Capture the cell that displays the provided text and extract its [x, y] central coordinate. 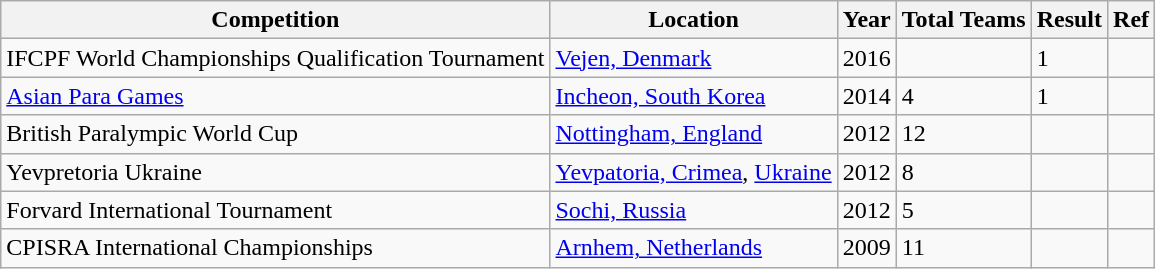
British Paralympic World Cup [276, 134]
Location [694, 20]
Year [866, 20]
Incheon, South Korea [694, 96]
2016 [866, 58]
Ref [1132, 20]
Arnhem, Netherlands [694, 248]
IFCPF World Championships Qualification Tournament [276, 58]
12 [964, 134]
Yevpretoria Ukraine [276, 172]
Sochi, Russia [694, 210]
Forvard International Tournament [276, 210]
Vejen, Denmark [694, 58]
2009 [866, 248]
5 [964, 210]
Result [1069, 20]
Competition [276, 20]
2014 [866, 96]
CPISRA International Championships [276, 248]
Yevpatoria, Crimea, Ukraine [694, 172]
11 [964, 248]
8 [964, 172]
Total Teams [964, 20]
Nottingham, England [694, 134]
Asian Para Games [276, 96]
4 [964, 96]
